From the cell containing the given text, extract its center point as [x, y] coordinate. 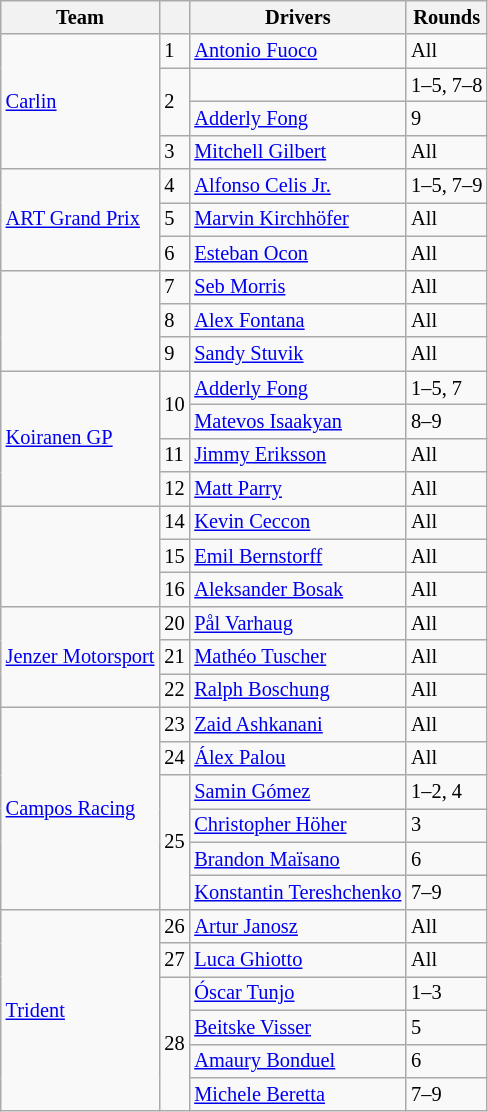
Artur Janosz [298, 926]
Rounds [446, 17]
Matevos Isaakyan [298, 421]
27 [174, 960]
2 [174, 102]
20 [174, 623]
Alex Fontana [298, 320]
Amaury Bonduel [298, 1061]
11 [174, 455]
21 [174, 657]
22 [174, 690]
14 [174, 522]
Carlin [80, 102]
1–3 [446, 993]
4 [174, 186]
10 [174, 404]
Mathéo Tuscher [298, 657]
Mitchell Gilbert [298, 152]
Koiranen GP [80, 438]
Trident [80, 1010]
Seb Morris [298, 287]
Beitske Visser [298, 1027]
Esteban Ocon [298, 253]
Ralph Boschung [298, 690]
Pål Varhaug [298, 623]
Luca Ghiotto [298, 960]
Alfonso Celis Jr. [298, 186]
1–5, 7 [446, 388]
Marvin Kirchhöfer [298, 219]
7 [174, 287]
25 [174, 842]
12 [174, 489]
Drivers [298, 17]
Brandon Maïsano [298, 859]
1–5, 7–9 [446, 186]
Jenzer Motorsport [80, 656]
15 [174, 556]
1–2, 4 [446, 791]
Sandy Stuvik [298, 354]
8–9 [446, 421]
Team [80, 17]
Jimmy Eriksson [298, 455]
ART Grand Prix [80, 220]
1–5, 7–8 [446, 85]
Aleksander Bosak [298, 589]
1 [174, 51]
Christopher Höher [298, 825]
Konstantin Tereshchenko [298, 892]
Michele Beretta [298, 1094]
28 [174, 1044]
Emil Bernstorff [298, 556]
24 [174, 758]
16 [174, 589]
Kevin Ceccon [298, 522]
Samin Gómez [298, 791]
Campos Racing [80, 808]
8 [174, 320]
Antonio Fuoco [298, 51]
Matt Parry [298, 489]
26 [174, 926]
23 [174, 724]
Óscar Tunjo [298, 993]
Zaid Ashkanani [298, 724]
Álex Palou [298, 758]
